For the text-containing cell, return its midpoint in (X, Y) coordinate format. 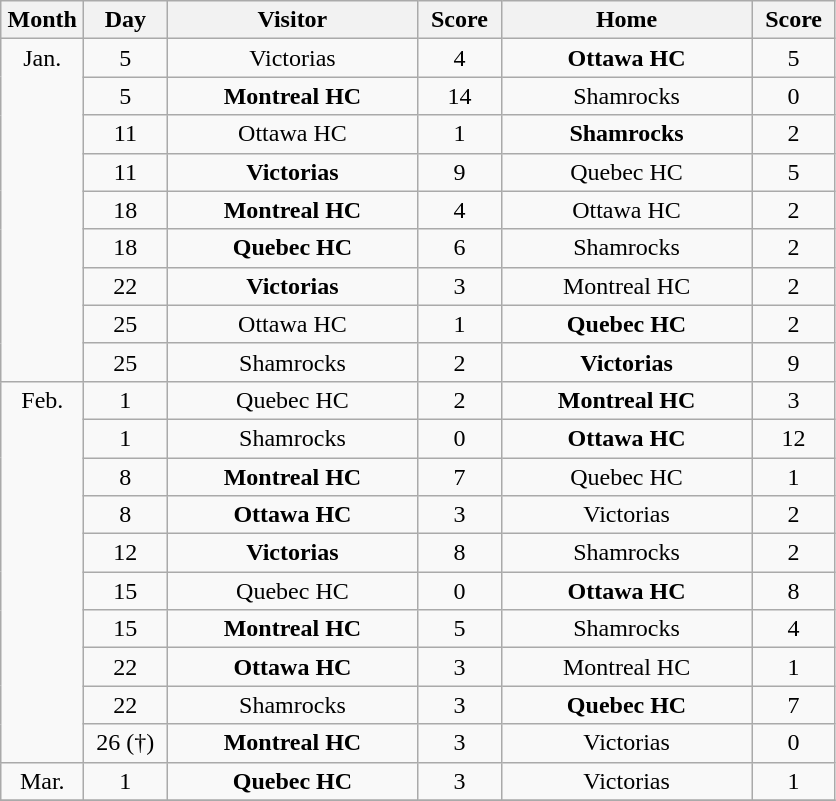
Day (126, 20)
Jan. (42, 210)
26 (†) (126, 743)
6 (460, 248)
Home (626, 20)
Feb. (42, 572)
Month (42, 20)
Mar. (42, 781)
Visitor (292, 20)
14 (460, 96)
